Determine the (x, y) coordinate at the center of the cell enclosing the given text.  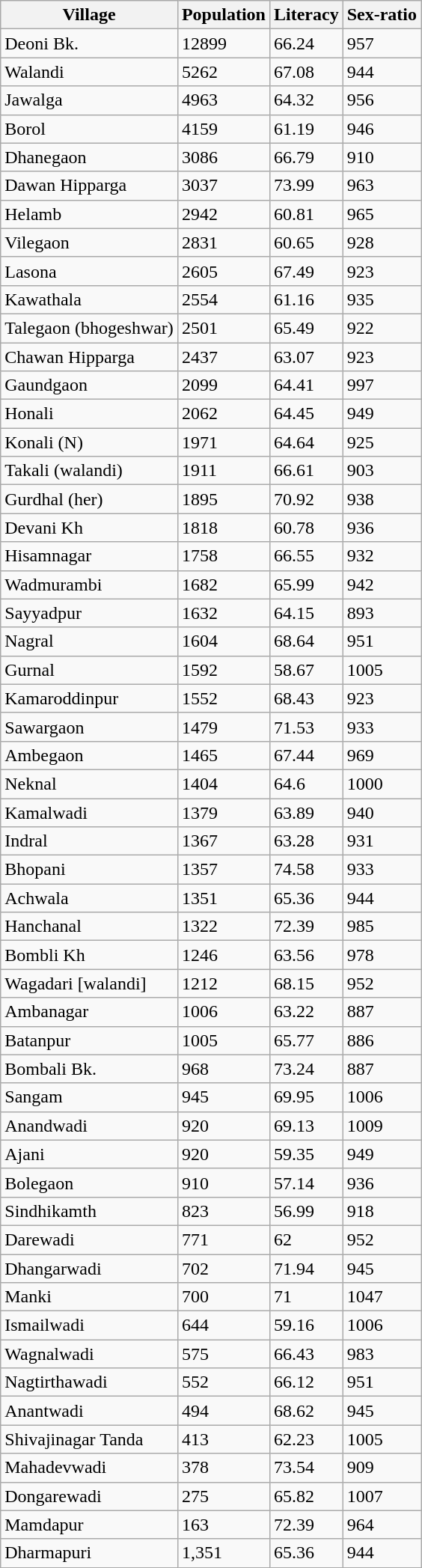
Bhopani (90, 870)
163 (223, 1525)
Anandwadi (90, 1126)
Gaundgaon (90, 385)
1000 (382, 784)
968 (223, 1069)
Batanpur (90, 1040)
Dhangarwadi (90, 1269)
64.32 (306, 100)
985 (382, 927)
67.08 (306, 72)
Sex-ratio (382, 15)
Konali (N) (90, 442)
Kamaroddinpur (90, 698)
Nagtirthawadi (90, 1382)
70.92 (306, 499)
644 (223, 1326)
Population (223, 15)
4159 (223, 129)
909 (382, 1468)
Sindhikamth (90, 1211)
68.62 (306, 1411)
Neknal (90, 784)
Gurnal (90, 670)
68.15 (306, 983)
Dongarewadi (90, 1496)
63.28 (306, 841)
942 (382, 585)
1604 (223, 641)
Ajani (90, 1154)
Sayyadpur (90, 613)
1592 (223, 670)
71 (306, 1297)
1758 (223, 556)
1632 (223, 613)
65.82 (306, 1496)
66.24 (306, 43)
932 (382, 556)
886 (382, 1040)
71.53 (306, 727)
Hisamnagar (90, 556)
925 (382, 442)
Ambanagar (90, 1012)
64.15 (306, 613)
Bombali Bk. (90, 1069)
1322 (223, 927)
Hanchanal (90, 927)
1911 (223, 471)
59.16 (306, 1326)
Ismailwadi (90, 1326)
Ambegaon (90, 755)
2605 (223, 271)
1552 (223, 698)
1479 (223, 727)
1246 (223, 955)
2942 (223, 214)
978 (382, 955)
Lasona (90, 271)
928 (382, 242)
2501 (223, 328)
903 (382, 471)
Achwala (90, 898)
12899 (223, 43)
1047 (382, 1297)
Darewadi (90, 1239)
Manki (90, 1297)
931 (382, 841)
68.43 (306, 698)
65.77 (306, 1040)
Anantwadi (90, 1411)
Talegaon (bhogeshwar) (90, 328)
2437 (223, 357)
63.89 (306, 812)
2831 (223, 242)
Dhanegaon (90, 157)
918 (382, 1211)
64.41 (306, 385)
963 (382, 186)
Shivajinagar Tanda (90, 1439)
Jawalga (90, 100)
700 (223, 1297)
61.16 (306, 299)
Walandi (90, 72)
67.44 (306, 755)
Chawan Hipparga (90, 357)
552 (223, 1382)
62 (306, 1239)
65.99 (306, 585)
74.58 (306, 870)
1,351 (223, 1553)
66.61 (306, 471)
63.07 (306, 357)
Devani Kh (90, 528)
1379 (223, 812)
Kamalwadi (90, 812)
575 (223, 1354)
69.13 (306, 1126)
969 (382, 755)
823 (223, 1211)
59.35 (306, 1154)
1404 (223, 784)
Dawan Hipparga (90, 186)
771 (223, 1239)
Deoni Bk. (90, 43)
946 (382, 129)
275 (223, 1496)
Vilegaon (90, 242)
Wadmurambi (90, 585)
2554 (223, 299)
73.99 (306, 186)
Literacy (306, 15)
Wagnalwadi (90, 1354)
Sangam (90, 1097)
494 (223, 1411)
64.64 (306, 442)
3037 (223, 186)
69.95 (306, 1097)
938 (382, 499)
66.12 (306, 1382)
956 (382, 100)
Indral (90, 841)
3086 (223, 157)
Dharmapuri (90, 1553)
Bolegaon (90, 1183)
957 (382, 43)
Helamb (90, 214)
67.49 (306, 271)
Takali (walandi) (90, 471)
Gurdhal (her) (90, 499)
56.99 (306, 1211)
893 (382, 613)
Mahadevwadi (90, 1468)
1009 (382, 1126)
Kawathala (90, 299)
940 (382, 812)
964 (382, 1525)
922 (382, 328)
965 (382, 214)
73.54 (306, 1468)
Nagral (90, 641)
997 (382, 385)
1818 (223, 528)
63.22 (306, 1012)
1682 (223, 585)
Village (90, 15)
63.56 (306, 955)
61.19 (306, 129)
62.23 (306, 1439)
1357 (223, 870)
1351 (223, 898)
66.55 (306, 556)
5262 (223, 72)
4963 (223, 100)
66.79 (306, 157)
Borol (90, 129)
58.67 (306, 670)
702 (223, 1269)
983 (382, 1354)
Mamdapur (90, 1525)
Bombli Kh (90, 955)
413 (223, 1439)
60.65 (306, 242)
1367 (223, 841)
64.6 (306, 784)
Sawargaon (90, 727)
Wagadari [walandi] (90, 983)
57.14 (306, 1183)
60.81 (306, 214)
64.45 (306, 414)
Honali (90, 414)
2062 (223, 414)
60.78 (306, 528)
1971 (223, 442)
2099 (223, 385)
378 (223, 1468)
1007 (382, 1496)
68.64 (306, 641)
71.94 (306, 1269)
1465 (223, 755)
65.49 (306, 328)
1212 (223, 983)
73.24 (306, 1069)
935 (382, 299)
1895 (223, 499)
66.43 (306, 1354)
